Provide the (x, y) coordinate of the cell's center where the given text is located.  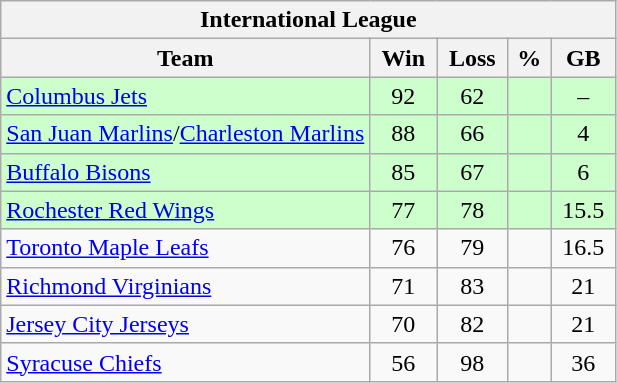
66 (472, 134)
82 (472, 324)
– (584, 96)
79 (472, 248)
GB (584, 58)
16.5 (584, 248)
Rochester Red Wings (186, 210)
4 (584, 134)
Toronto Maple Leafs (186, 248)
Team (186, 58)
Columbus Jets (186, 96)
Syracuse Chiefs (186, 362)
70 (404, 324)
Loss (472, 58)
36 (584, 362)
56 (404, 362)
Richmond Virginians (186, 286)
77 (404, 210)
6 (584, 172)
83 (472, 286)
15.5 (584, 210)
Buffalo Bisons (186, 172)
62 (472, 96)
San Juan Marlins/Charleston Marlins (186, 134)
71 (404, 286)
85 (404, 172)
Jersey City Jerseys (186, 324)
67 (472, 172)
% (530, 58)
78 (472, 210)
88 (404, 134)
International League (308, 20)
Win (404, 58)
98 (472, 362)
76 (404, 248)
92 (404, 96)
